Provide the (x, y) coordinate of the cell's center where the given text is located.  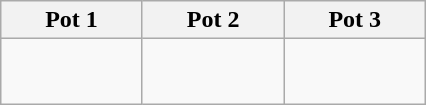
Pot 2 (213, 20)
Pot 1 (72, 20)
Pot 3 (355, 20)
